Search for the cell housing the specified text and yield its (x, y) center coordinate. 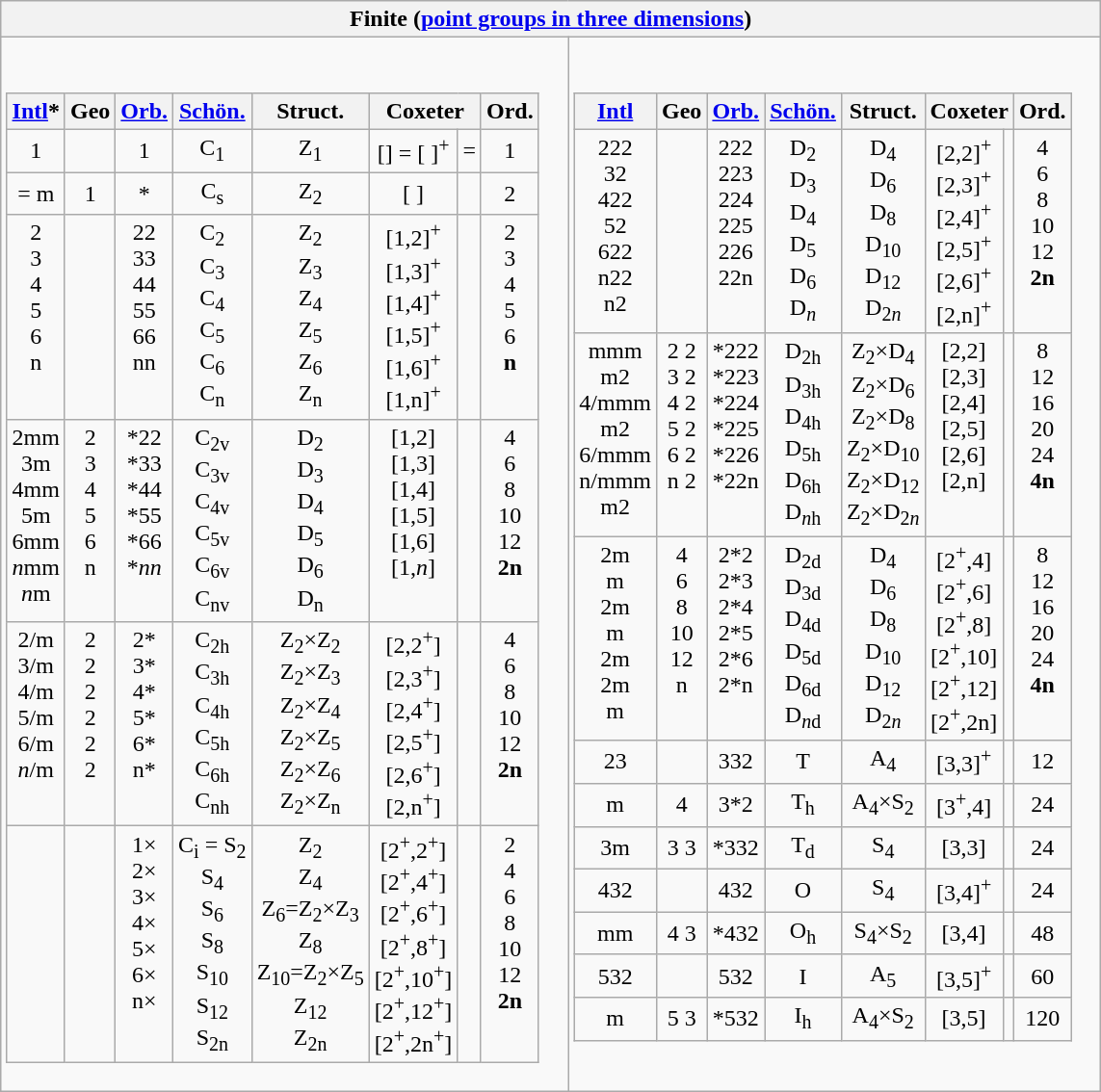
*532 (736, 1019)
[2+,4][2+,6][2+,8][2+,10][2+,12][2+,2n] (963, 638)
T (803, 763)
Z1 (310, 150)
120 (1042, 1019)
O (803, 890)
246810122n (510, 945)
332 (736, 763)
2 23 24 25 26 2n 2 (682, 435)
[ ] (413, 194)
23 (616, 763)
D2dD3dD4dD5dD6dDnd (803, 638)
[2,2][2,3][2,4][2,5][2,6][2,n] (963, 435)
Ci = S2S4S6S8S10S12S2n (213, 945)
2mm3m4mm5m6mmnmmnm (36, 520)
*432 (736, 933)
A4 (882, 763)
Td (803, 847)
S4×S2 (882, 933)
C2hC3hC4hC5hC6hCnh (213, 724)
C2vC3vC4vC5vC6vCnv (213, 520)
22222322422522622n (736, 231)
12 (1042, 763)
[2+,2+][2+,4+][2+,6+][2+,8+][2+,10+][2+,12+][2+,2n+] (413, 945)
2mm2mm2m2mm (616, 638)
2*3*4*5*6*n* (144, 724)
5 3 (682, 1019)
Z2Z4Z6=Z2×Z3Z8Z10=Z2×Z5Z12Z2n (310, 945)
*332 (736, 847)
3 3 (682, 847)
Intl* (36, 111)
mmmm24/mmmm26/mmmn/mmmm2 (616, 435)
Ih (803, 1019)
* (144, 194)
2*22*32*42*52*62*n (736, 638)
= m (36, 194)
60 (1042, 976)
1×2×3×4×5×6×n× (144, 945)
Oh (803, 933)
mm (616, 933)
C1 (213, 150)
[2,2]+[2,3]+[2,4]+[2,5]+[2,6]+[2,n]+ (963, 231)
48 (1042, 933)
4 (682, 805)
Z2×Z2Z2×Z3Z2×Z4Z2×Z5Z2×Z6Z2×Zn (310, 724)
A5 (882, 976)
[3+,4] (963, 805)
[2,2+][2,3+][2,4+][2,5+][2,6+][2,n+] (413, 724)
3*2 (736, 805)
4 6 8 10 12 n (682, 638)
2 2 2 2 2 2 (90, 724)
[3,5]+ (963, 976)
2233445566nn (144, 317)
Z2×D4Z2×D6Z2×D8Z2×D10Z2×D12Z2×D2n (882, 435)
Finite (point groups in three dimensions) (551, 19)
Cs (213, 194)
[1,2]+[1,3]+[1,4]+[1,5]+[1,6]+[1,n]+ (413, 317)
[3,4]+ (963, 890)
[1,2][1,3][1,4][1,5][1,6][1,n] (413, 520)
Z2Z3Z4Z5Z6Zn (310, 317)
= (470, 150)
3m (616, 847)
[3,4] (963, 933)
D2hD3hD4hD5hD6hDnh (803, 435)
Z2 (310, 194)
2 (510, 194)
I (803, 976)
4 3 (682, 933)
2223242252622n22n2 (616, 231)
*222*223*224*225*226*22n (736, 435)
[3,5] (963, 1019)
Intl (616, 111)
Th (803, 805)
C2C3C4C5C6Cn (213, 317)
[3,3] (963, 847)
[] = [ ]+ (413, 150)
[3,3]+ (963, 763)
2/m3/m4/m5/m6/mn/m (36, 724)
*22*33*44*55*66*nn (144, 520)
